Output the (x, y) coordinate of the center of the cell containing the given text.  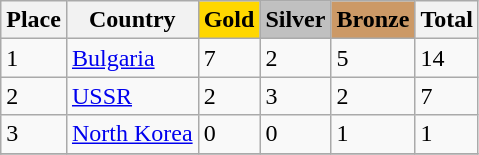
5 (373, 58)
Bulgaria (132, 58)
Place (34, 20)
Silver (296, 20)
Bronze (373, 20)
North Korea (132, 134)
14 (447, 58)
Country (132, 20)
Total (447, 20)
USSR (132, 96)
Gold (229, 20)
